Scan for the cell matching the given text and deliver its (x, y) coordinate at center. 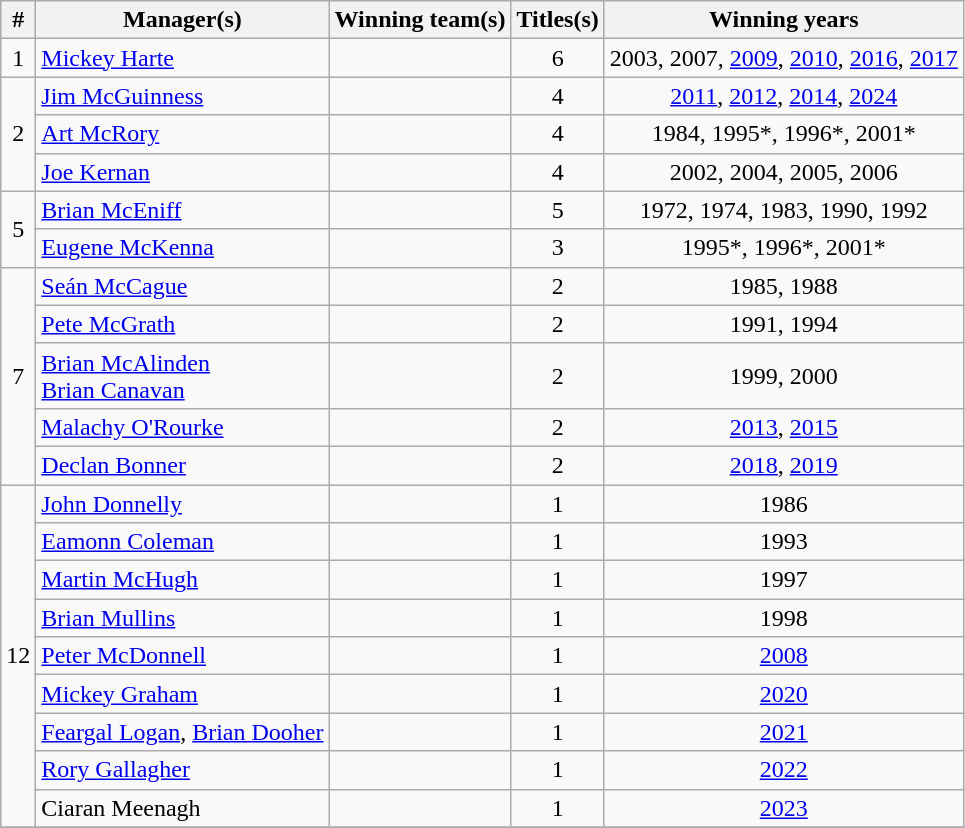
John Donnelly (182, 503)
# (18, 20)
Ciaran Meenagh (182, 808)
Pete McGrath (182, 324)
1984, 1995*, 1996*, 2001* (784, 134)
Winning team(s) (420, 20)
2008 (784, 656)
Brian McEniff (182, 210)
Joe Kernan (182, 172)
12 (18, 656)
Malachy O'Rourke (182, 427)
7 (18, 376)
6 (558, 58)
Rory Gallagher (182, 770)
1997 (784, 580)
Titles(s) (558, 20)
Brian McAlinden Brian Canavan (182, 376)
2018, 2019 (784, 465)
Eamonn Coleman (182, 542)
1985, 1988 (784, 286)
1995*, 1996*, 2001* (784, 248)
Mickey Graham (182, 694)
2022 (784, 770)
Manager(s) (182, 20)
Jim McGuinness (182, 96)
Mickey Harte (182, 58)
1972, 1974, 1983, 1990, 1992 (784, 210)
2021 (784, 732)
Winning years (784, 20)
2013, 2015 (784, 427)
Eugene McKenna (182, 248)
1993 (784, 542)
2020 (784, 694)
1999, 2000 (784, 376)
Declan Bonner (182, 465)
1986 (784, 503)
2003, 2007, 2009, 2010, 2016, 2017 (784, 58)
Feargal Logan, Brian Dooher (182, 732)
2002, 2004, 2005, 2006 (784, 172)
2023 (784, 808)
Art McRory (182, 134)
Brian Mullins (182, 618)
Martin McHugh (182, 580)
Peter McDonnell (182, 656)
1991, 1994 (784, 324)
Seán McCague (182, 286)
1998 (784, 618)
3 (558, 248)
2011, 2012, 2014, 2024 (784, 96)
